Return the [X, Y] coordinate for the center point of the cell that contains the specified text.  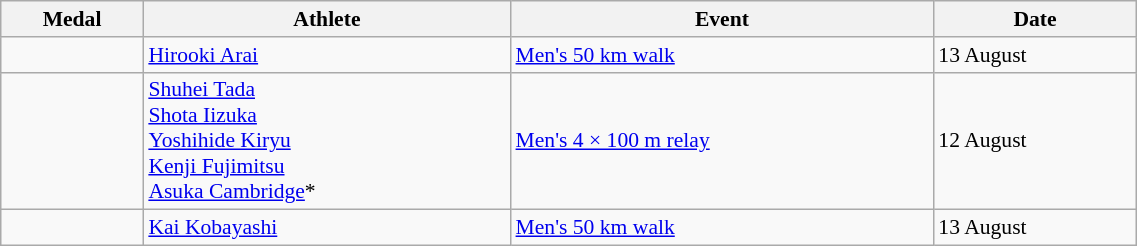
Event [722, 19]
Athlete [326, 19]
Kai Kobayashi [326, 228]
Shuhei TadaShota IizukaYoshihide KiryuKenji FujimitsuAsuka Cambridge* [326, 141]
Hirooki Arai [326, 55]
Medal [72, 19]
12 August [1035, 141]
Men's 4 × 100 m relay [722, 141]
Date [1035, 19]
